Detect which cell encompasses the target text, then output its [X, Y] center coordinate. 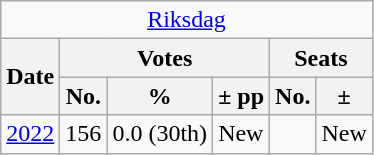
156 [84, 134]
± pp [242, 96]
2022 [30, 134]
Riksdag [187, 20]
0.0 (30th) [160, 134]
± [344, 96]
% [160, 96]
Votes [165, 58]
Date [30, 77]
Seats [322, 58]
